Identify which cell holds the provided text, then report its [X, Y] central coordinate. 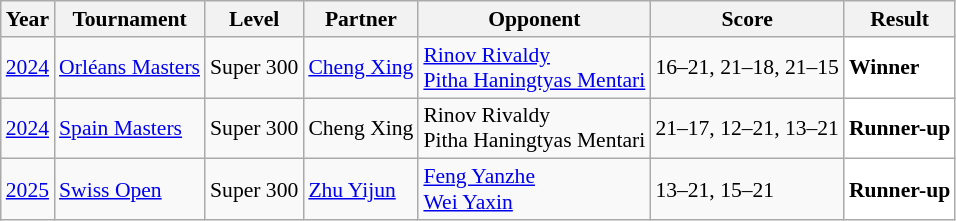
Orléans Masters [130, 68]
Result [900, 19]
Opponent [534, 19]
Feng Yanzhe Wei Yaxin [534, 190]
Winner [900, 68]
16–21, 21–18, 21–15 [747, 68]
Partner [360, 19]
Score [747, 19]
21–17, 12–21, 13–21 [747, 128]
Tournament [130, 19]
2025 [28, 190]
13–21, 15–21 [747, 190]
Level [254, 19]
Year [28, 19]
Swiss Open [130, 190]
Zhu Yijun [360, 190]
Spain Masters [130, 128]
